Pinpoint the cell where the given text exists, returning its [X, Y] midpoint coordinate. 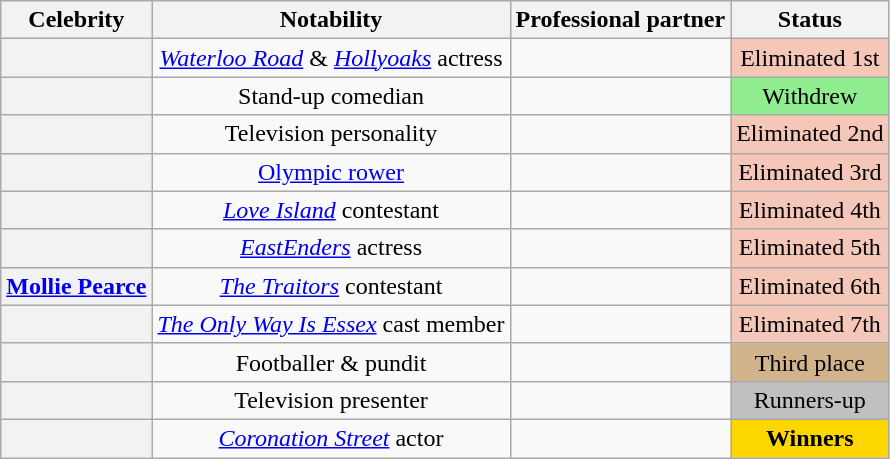
Eliminated 5th [810, 248]
Eliminated 6th [810, 286]
Waterloo Road & Hollyoaks actress [331, 58]
Television presenter [331, 400]
Professional partner [620, 20]
Third place [810, 362]
The Only Way Is Essex cast member [331, 324]
Eliminated 2nd [810, 134]
Olympic rower [331, 172]
Stand-up comedian [331, 96]
Eliminated 7th [810, 324]
Mollie Pearce [76, 286]
Withdrew [810, 96]
Eliminated 1st [810, 58]
Status [810, 20]
Love Island contestant [331, 210]
Footballer & pundit [331, 362]
EastEnders actress [331, 248]
Celebrity [76, 20]
Runners-up [810, 400]
Eliminated 3rd [810, 172]
Eliminated 4th [810, 210]
Notability [331, 20]
Coronation Street actor [331, 438]
The Traitors contestant [331, 286]
Television personality [331, 134]
Winners [810, 438]
